Capture the cell that displays the provided text and extract its (x, y) central coordinate. 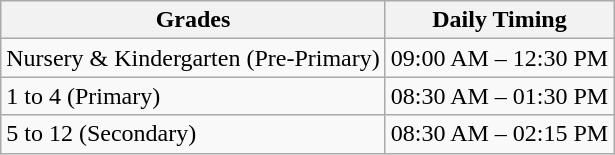
Nursery & Kindergarten (Pre-Primary) (194, 58)
Daily Timing (499, 20)
09:00 AM – 12:30 PM (499, 58)
08:30 AM – 01:30 PM (499, 96)
5 to 12 (Secondary) (194, 134)
Grades (194, 20)
08:30 AM – 02:15 PM (499, 134)
1 to 4 (Primary) (194, 96)
